Capture the cell that displays the provided text and extract its [x, y] central coordinate. 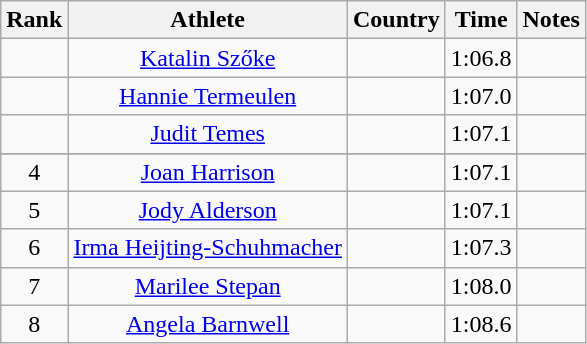
Jody Alderson [208, 210]
Joan Harrison [208, 172]
Rank [34, 20]
5 [34, 210]
6 [34, 248]
1:08.0 [481, 286]
Athlete [208, 20]
4 [34, 172]
1:08.6 [481, 324]
Judit Temes [208, 134]
1:07.0 [481, 96]
7 [34, 286]
Katalin Szőke [208, 58]
Irma Heijting-Schuhmacher [208, 248]
Notes [551, 20]
Angela Barnwell [208, 324]
1:07.3 [481, 248]
Marilee Stepan [208, 286]
8 [34, 324]
Time [481, 20]
Country [396, 20]
Hannie Termeulen [208, 96]
1:06.8 [481, 58]
